Identify which cell holds the provided text, then report its [X, Y] central coordinate. 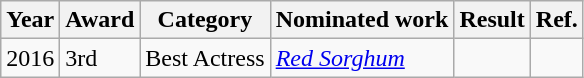
Category [205, 20]
Award [100, 20]
Red Sorghum [362, 58]
Year [30, 20]
Best Actress [205, 58]
Ref. [556, 20]
3rd [100, 58]
Nominated work [362, 20]
Result [492, 20]
2016 [30, 58]
